Pinpoint the cell where the given text exists, returning its (X, Y) midpoint coordinate. 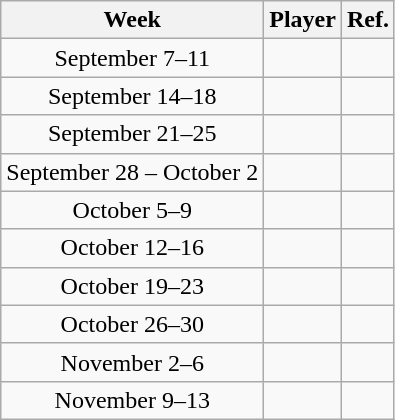
September 21–25 (132, 134)
October 5–9 (132, 210)
Ref. (368, 20)
September 14–18 (132, 96)
October 26–30 (132, 324)
September 7–11 (132, 58)
October 19–23 (132, 286)
September 28 – October 2 (132, 172)
Player (303, 20)
Week (132, 20)
November 2–6 (132, 362)
November 9–13 (132, 400)
October 12–16 (132, 248)
